For the text-containing cell, return its midpoint in [X, Y] coordinate format. 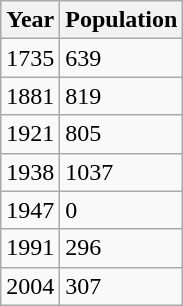
805 [122, 134]
1735 [30, 58]
2004 [30, 286]
1938 [30, 172]
Population [122, 20]
Year [30, 20]
1991 [30, 248]
1037 [122, 172]
1881 [30, 96]
296 [122, 248]
1921 [30, 134]
819 [122, 96]
307 [122, 286]
1947 [30, 210]
639 [122, 58]
0 [122, 210]
